Determine the [X, Y] coordinate at the center of the cell enclosing the given text.  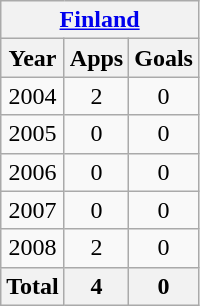
2004 [33, 96]
2007 [33, 210]
2006 [33, 172]
2008 [33, 248]
Apps [96, 58]
Total [33, 286]
2005 [33, 134]
4 [96, 286]
Goals [164, 58]
Year [33, 58]
Finland [100, 20]
